Return [X, Y] of the center of cell containing provided text 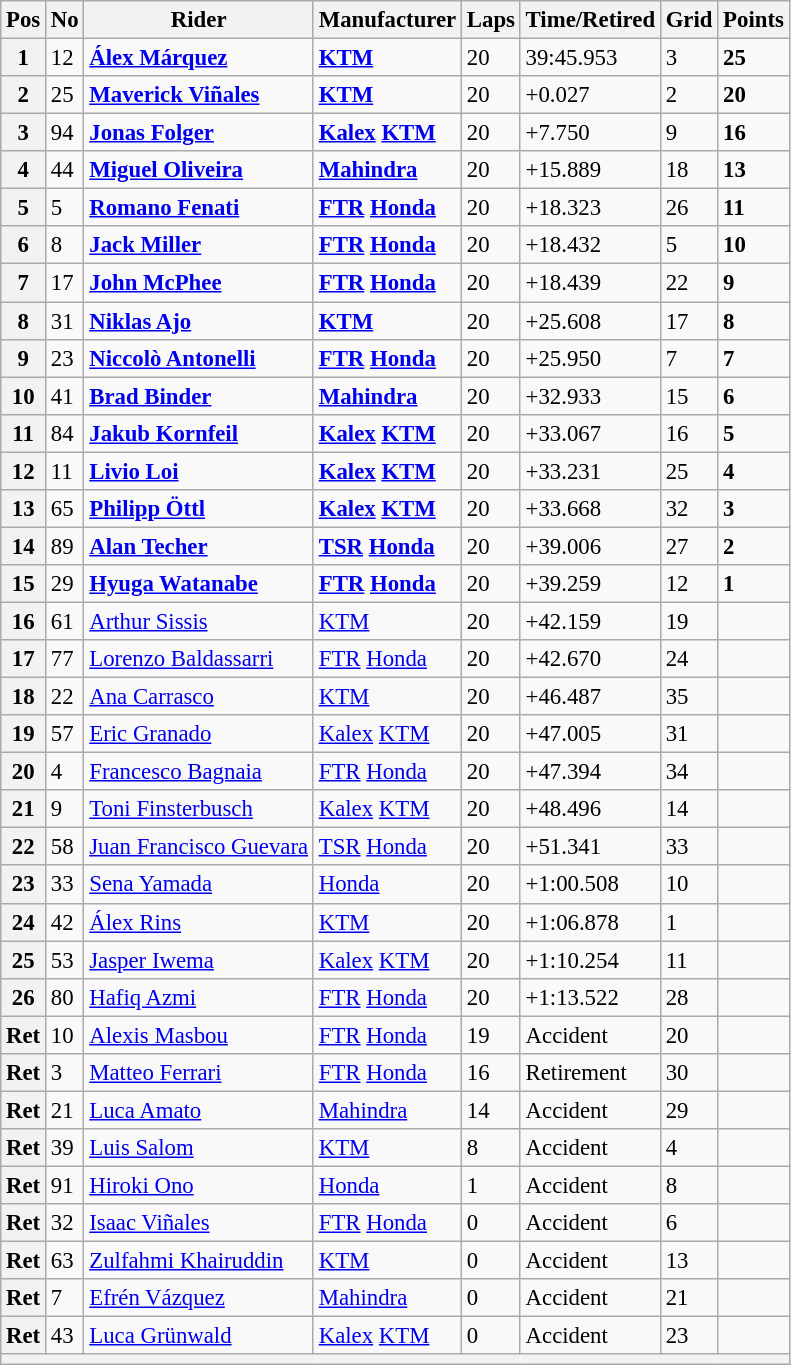
Retirement [590, 1073]
41 [65, 396]
+42.159 [590, 621]
+33.668 [590, 509]
+1:06.878 [590, 922]
80 [65, 997]
Time/Retired [590, 20]
Alexis Masbou [198, 1035]
61 [65, 621]
+46.487 [590, 697]
+33.067 [590, 433]
Jonas Folger [198, 133]
No [65, 20]
+1:13.522 [590, 997]
Rider [198, 20]
63 [65, 1261]
35 [688, 697]
89 [65, 546]
53 [65, 960]
94 [65, 133]
+47.394 [590, 772]
Alan Techer [198, 546]
Eric Granado [198, 734]
Manufacturer [387, 20]
Jasper Iwema [198, 960]
+0.027 [590, 95]
+39.259 [590, 584]
30 [688, 1073]
34 [688, 772]
Niklas Ajo [198, 321]
Isaac Viñales [198, 1223]
Luis Salom [198, 1148]
Hafiq Azmi [198, 997]
Luca Grünwald [198, 1336]
Miguel Oliveira [198, 170]
Points [754, 20]
Hyuga Watanabe [198, 584]
John McPhee [198, 283]
39 [65, 1148]
+25.608 [590, 321]
Jack Miller [198, 245]
+32.933 [590, 396]
Zulfahmi Khairuddin [198, 1261]
Ana Carrasco [198, 697]
Sena Yamada [198, 885]
+18.439 [590, 283]
Jakub Kornfeil [198, 433]
Laps [492, 20]
+18.323 [590, 208]
84 [65, 433]
Philipp Öttl [198, 509]
Juan Francisco Guevara [198, 847]
43 [65, 1336]
Maverick Viñales [198, 95]
27 [688, 546]
+33.231 [590, 471]
+7.750 [590, 133]
Romano Fenati [198, 208]
Niccolò Antonelli [198, 358]
Pos [24, 20]
Francesco Bagnaia [198, 772]
39:45.953 [590, 58]
65 [65, 509]
Matteo Ferrari [198, 1073]
+18.432 [590, 245]
57 [65, 734]
+39.006 [590, 546]
Toni Finsterbusch [198, 809]
+48.496 [590, 809]
+1:10.254 [590, 960]
+15.889 [590, 170]
28 [688, 997]
44 [65, 170]
Livio Loi [198, 471]
58 [65, 847]
Brad Binder [198, 396]
+47.005 [590, 734]
Hiroki Ono [198, 1185]
+1:00.508 [590, 885]
+25.950 [590, 358]
77 [65, 659]
Lorenzo Baldassarri [198, 659]
+42.670 [590, 659]
Álex Rins [198, 922]
+51.341 [590, 847]
Luca Amato [198, 1110]
Grid [688, 20]
Efrén Vázquez [198, 1298]
91 [65, 1185]
42 [65, 922]
Arthur Sissis [198, 621]
Álex Márquez [198, 58]
